Detect which cell encompasses the target text, then output its (X, Y) center coordinate. 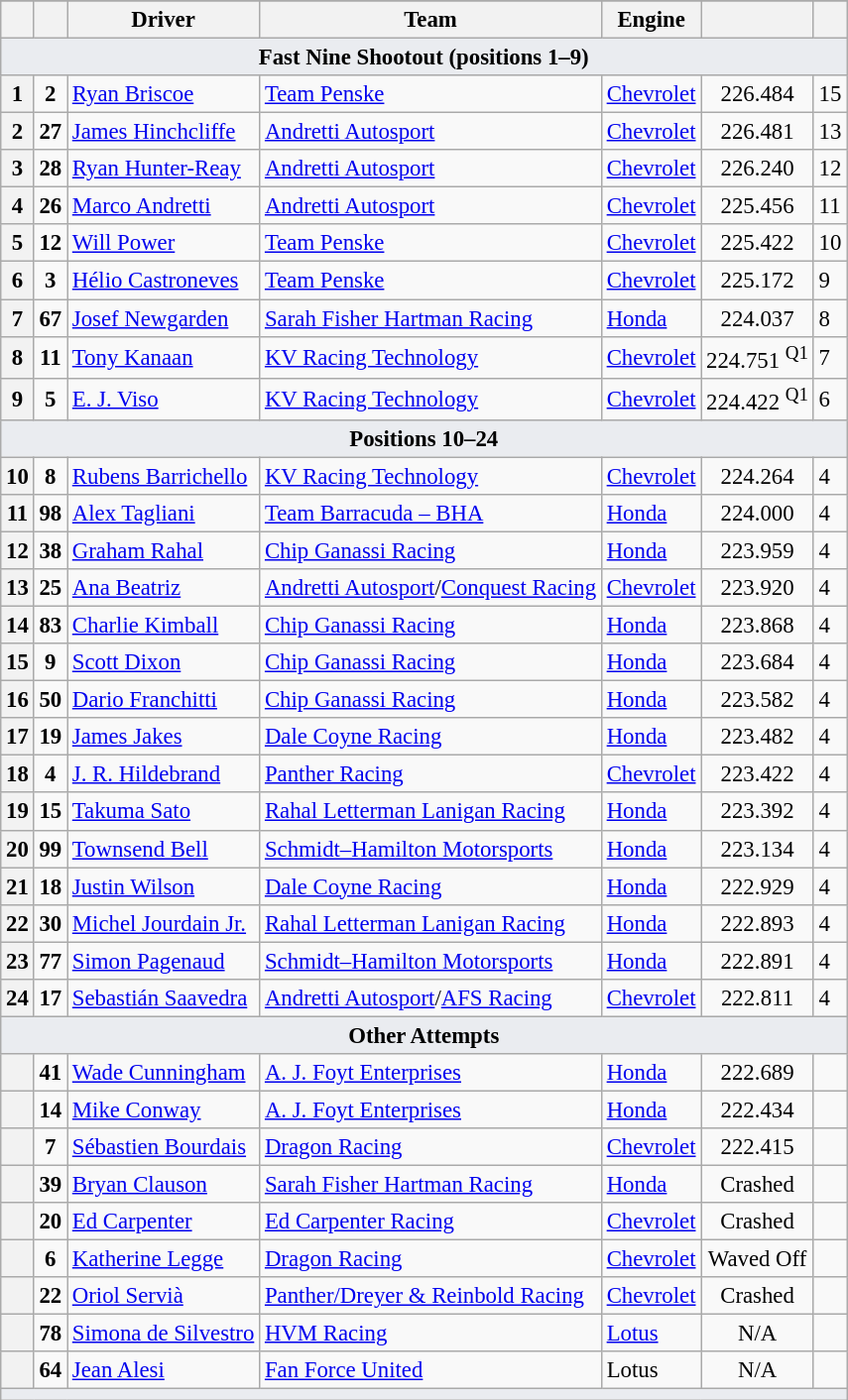
Team Barracuda – BHA (430, 514)
Jean Alesi (164, 1371)
223.684 (758, 662)
223.422 (758, 774)
224.264 (758, 476)
Mike Conway (164, 1109)
21 (18, 886)
224.751 Q1 (758, 357)
78 (50, 1334)
223.134 (758, 849)
Andretti Autosport/AFS Racing (430, 998)
Hélio Castroneves (164, 281)
James Jakes (164, 737)
83 (50, 626)
223.392 (758, 812)
Will Power (164, 243)
222.811 (758, 998)
Driver (164, 20)
Positions 10–24 (424, 439)
223.868 (758, 626)
24 (18, 998)
Graham Rahal (164, 550)
Andretti Autosport/Conquest Racing (430, 588)
225.172 (758, 281)
Michel Jourdain Jr. (164, 923)
James Hinchcliffe (164, 132)
Charlie Kimball (164, 626)
HVM Racing (430, 1334)
222.689 (758, 1073)
67 (50, 318)
Rubens Barrichello (164, 476)
Josef Newgarden (164, 318)
Alex Tagliani (164, 514)
30 (50, 923)
Engine (651, 20)
225.422 (758, 243)
222.891 (758, 961)
Katherine Legge (164, 1259)
222.929 (758, 886)
Bryan Clauson (164, 1185)
225.456 (758, 206)
28 (50, 169)
223.482 (758, 737)
98 (50, 514)
222.893 (758, 923)
Other Attempts (424, 1035)
E. J. Viso (164, 399)
41 (50, 1073)
Justin Wilson (164, 886)
J. R. Hildebrand (164, 774)
226.240 (758, 169)
Tony Kanaan (164, 357)
226.484 (758, 94)
1 (18, 94)
Fan Force United (430, 1371)
Fast Nine Shootout (positions 1–9) (424, 58)
27 (50, 132)
64 (50, 1371)
Oriol Servià (164, 1296)
50 (50, 700)
Takuma Sato (164, 812)
23 (18, 961)
Ryan Briscoe (164, 94)
222.415 (758, 1147)
Simona de Silvestro (164, 1334)
226.481 (758, 132)
Ryan Hunter-Reay (164, 169)
25 (50, 588)
223.920 (758, 588)
Townsend Bell (164, 849)
39 (50, 1185)
Scott Dixon (164, 662)
223.959 (758, 550)
26 (50, 206)
77 (50, 961)
222.434 (758, 1109)
224.422 Q1 (758, 399)
Waved Off (758, 1259)
38 (50, 550)
Panther/Dreyer & Reinbold Racing (430, 1296)
224.037 (758, 318)
223.582 (758, 700)
16 (18, 700)
Ana Beatriz (164, 588)
Dario Franchitti (164, 700)
Sébastien Bourdais (164, 1147)
Marco Andretti (164, 206)
Simon Pagenaud (164, 961)
Team (430, 20)
Ed Carpenter Racing (430, 1222)
Panther Racing (430, 774)
224.000 (758, 514)
99 (50, 849)
Ed Carpenter (164, 1222)
Sebastián Saavedra (164, 998)
Wade Cunningham (164, 1073)
